Provide the (x, y) coordinate of the cell's center where the given text is located.  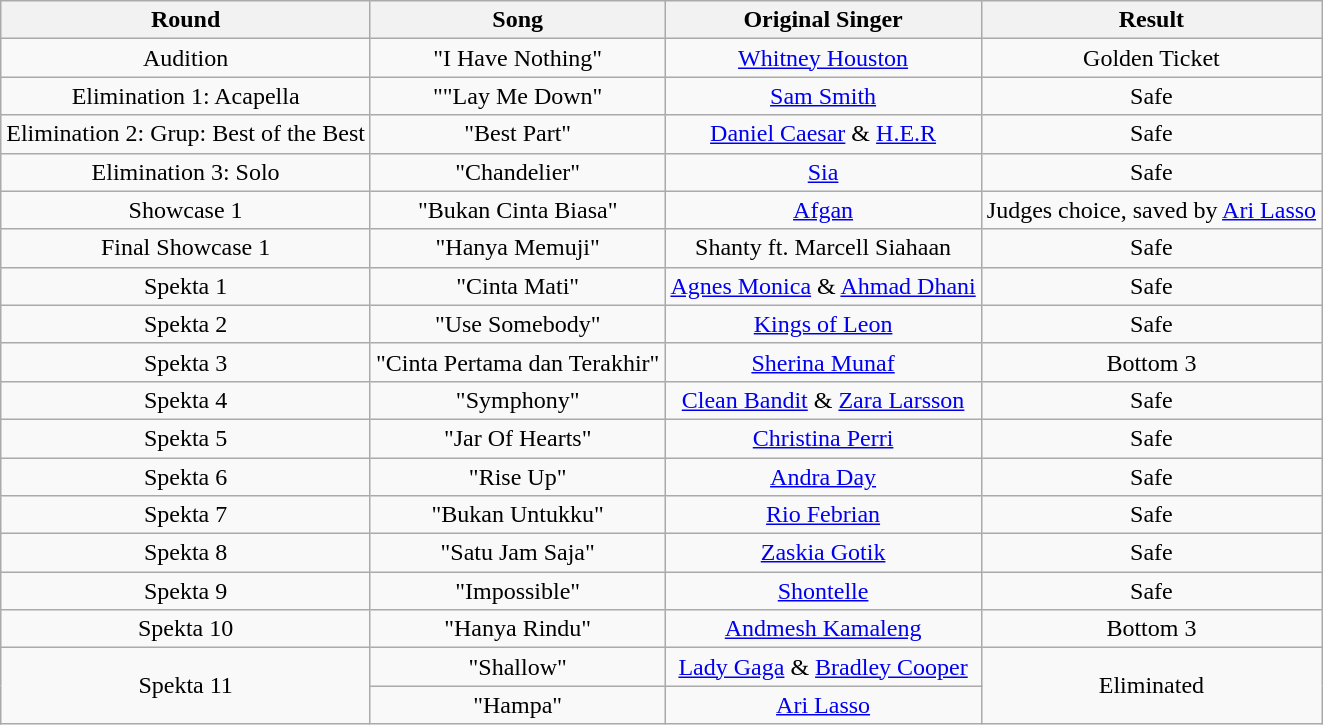
"Use Somebody" (517, 324)
"Bukan Untukku" (517, 515)
"Hanya Memuji" (517, 248)
Spekta 11 (186, 686)
"Cinta Mati" (517, 286)
Spekta 1 (186, 286)
Agnes Monica & Ahmad Dhani (823, 286)
Andra Day (823, 477)
Clean Bandit & Zara Larsson (823, 400)
"Impossible" (517, 591)
Spekta 10 (186, 629)
Christina Perri (823, 438)
Elimination 2: Grup: Best of the Best (186, 134)
Elimination 1: Acapella (186, 96)
Afgan (823, 210)
Ari Lasso (823, 705)
Shontelle (823, 591)
"Cinta Pertama dan Terakhir" (517, 362)
"Symphony" (517, 400)
"Hampa" (517, 705)
Spekta 9 (186, 591)
"Shallow" (517, 667)
Golden Ticket (1151, 58)
"Bukan Cinta Biasa" (517, 210)
""Lay Me Down" (517, 96)
Spekta 4 (186, 400)
Lady Gaga & Bradley Cooper (823, 667)
Spekta 7 (186, 515)
Spekta 3 (186, 362)
Shanty ft. Marcell Siahaan (823, 248)
Rio Febrian (823, 515)
"Jar Of Hearts" (517, 438)
"Rise Up" (517, 477)
Song (517, 20)
Andmesh Kamaleng (823, 629)
"Hanya Rindu" (517, 629)
Eliminated (1151, 686)
Elimination 3: Solo (186, 172)
Kings of Leon (823, 324)
Whitney Houston (823, 58)
Spekta 2 (186, 324)
Showcase 1 (186, 210)
"I Have Nothing" (517, 58)
Round (186, 20)
Sam Smith (823, 96)
"Best Part" (517, 134)
Final Showcase 1 (186, 248)
Spekta 5 (186, 438)
Original Singer (823, 20)
Daniel Caesar & H.E.R (823, 134)
"Satu Jam Saja" (517, 553)
"Chandelier" (517, 172)
Spekta 8 (186, 553)
Spekta 6 (186, 477)
Zaskia Gotik (823, 553)
Judges choice, saved by Ari Lasso (1151, 210)
Sia (823, 172)
Result (1151, 20)
Audition (186, 58)
Sherina Munaf (823, 362)
